Locate the cell with the specified text and output its (X, Y) center coordinate. 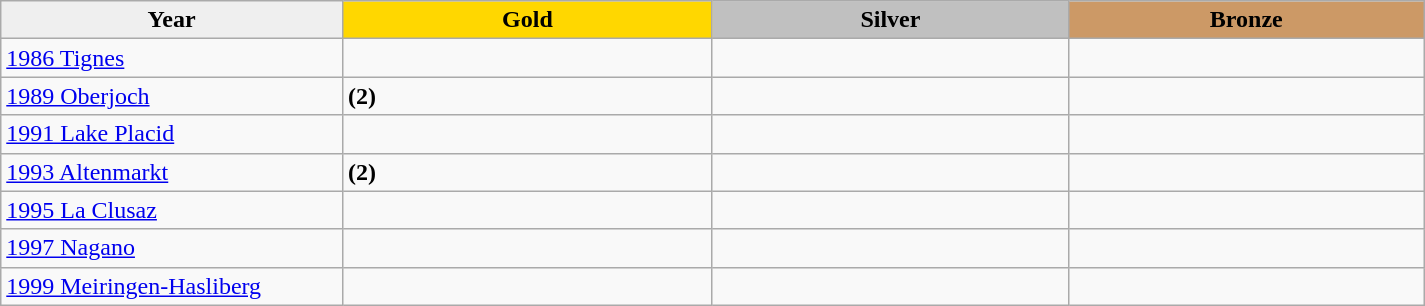
Bronze (1246, 20)
1995 La Clusaz (172, 210)
Silver (890, 20)
Year (172, 20)
1999 Meiringen-Hasliberg (172, 286)
Gold (527, 20)
1986 Tignes (172, 58)
1991 Lake Placid (172, 134)
1993 Altenmarkt (172, 172)
1997 Nagano (172, 248)
1989 Oberjoch (172, 96)
